Scan for the cell matching the given text and deliver its (x, y) coordinate at center. 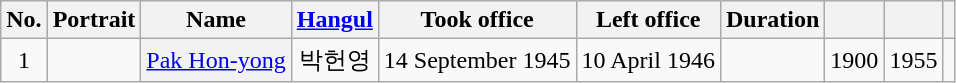
Duration (772, 20)
박헌영 (334, 60)
14 September 1945 (477, 60)
Portrait (94, 20)
No. (24, 20)
1 (24, 60)
Took office (477, 20)
10 April 1946 (648, 60)
1900 (854, 60)
Pak Hon-yong (216, 60)
Hangul (334, 20)
Name (216, 20)
1955 (914, 60)
Left office (648, 20)
